Extract the (x, y) coordinate from the center of the cell holding the provided text.  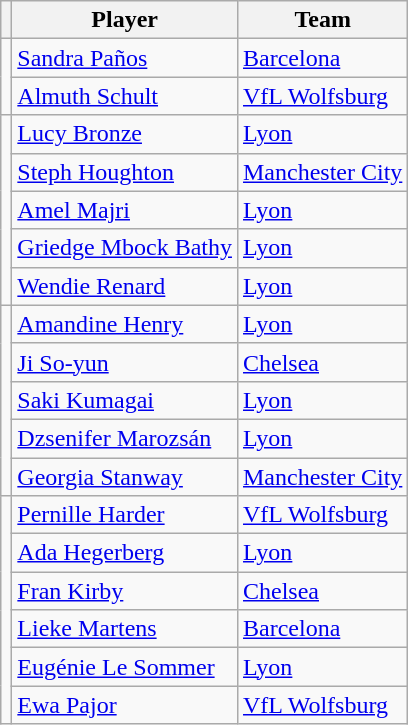
Fran Kirby (125, 591)
Amandine Henry (125, 324)
Steph Houghton (125, 172)
Dzsenifer Marozsán (125, 438)
Ji So-yun (125, 362)
Georgia Stanway (125, 477)
Amel Majri (125, 210)
Ewa Pajor (125, 705)
Wendie Renard (125, 286)
Saki Kumagai (125, 400)
Team (322, 20)
Lieke Martens (125, 629)
Sandra Paños (125, 58)
Lucy Bronze (125, 134)
Ada Hegerberg (125, 553)
Almuth Schult (125, 96)
Player (125, 20)
Griedge Mbock Bathy (125, 248)
Eugénie Le Sommer (125, 667)
Pernille Harder (125, 515)
